From the cell containing the given text, extract its center point as [X, Y] coordinate. 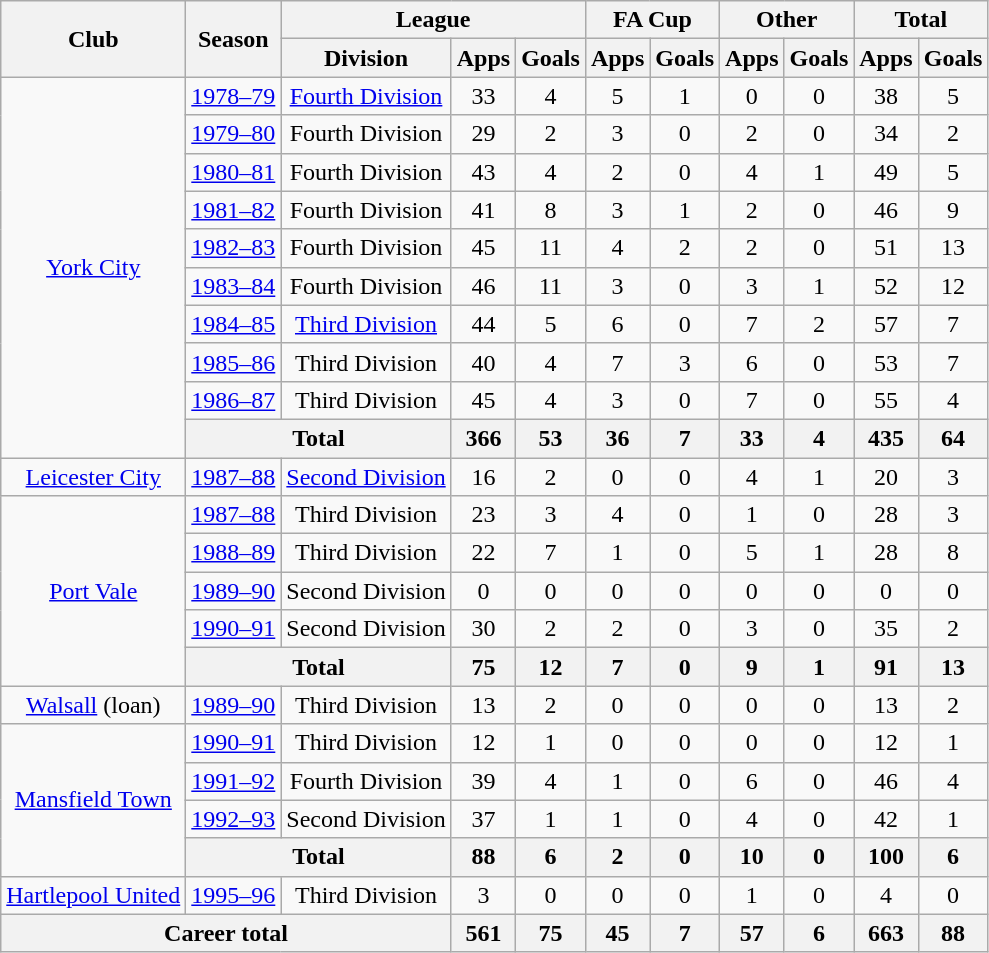
100 [886, 857]
43 [483, 172]
York City [94, 268]
Mansfield Town [94, 800]
Division [366, 58]
41 [483, 210]
League [434, 20]
Leicester City [94, 477]
52 [886, 286]
64 [953, 438]
1984–85 [234, 324]
10 [752, 857]
1992–93 [234, 819]
Club [94, 39]
Hartlepool United [94, 895]
55 [886, 400]
Season [234, 39]
20 [886, 477]
Walsall (loan) [94, 705]
36 [617, 438]
1988–89 [234, 553]
Other [787, 20]
51 [886, 248]
34 [886, 134]
35 [886, 629]
22 [483, 553]
663 [886, 933]
44 [483, 324]
1995–96 [234, 895]
40 [483, 362]
23 [483, 515]
Career total [226, 933]
1986–87 [234, 400]
37 [483, 819]
1980–81 [234, 172]
16 [483, 477]
38 [886, 96]
30 [483, 629]
1978–79 [234, 96]
1983–84 [234, 286]
Port Vale [94, 591]
435 [886, 438]
49 [886, 172]
42 [886, 819]
29 [483, 134]
39 [483, 781]
1985–86 [234, 362]
1982–83 [234, 248]
366 [483, 438]
1979–80 [234, 134]
91 [886, 667]
FA Cup [652, 20]
1991–92 [234, 781]
561 [483, 933]
1981–82 [234, 210]
